Identify which cell holds the provided text, then report its [x, y] central coordinate. 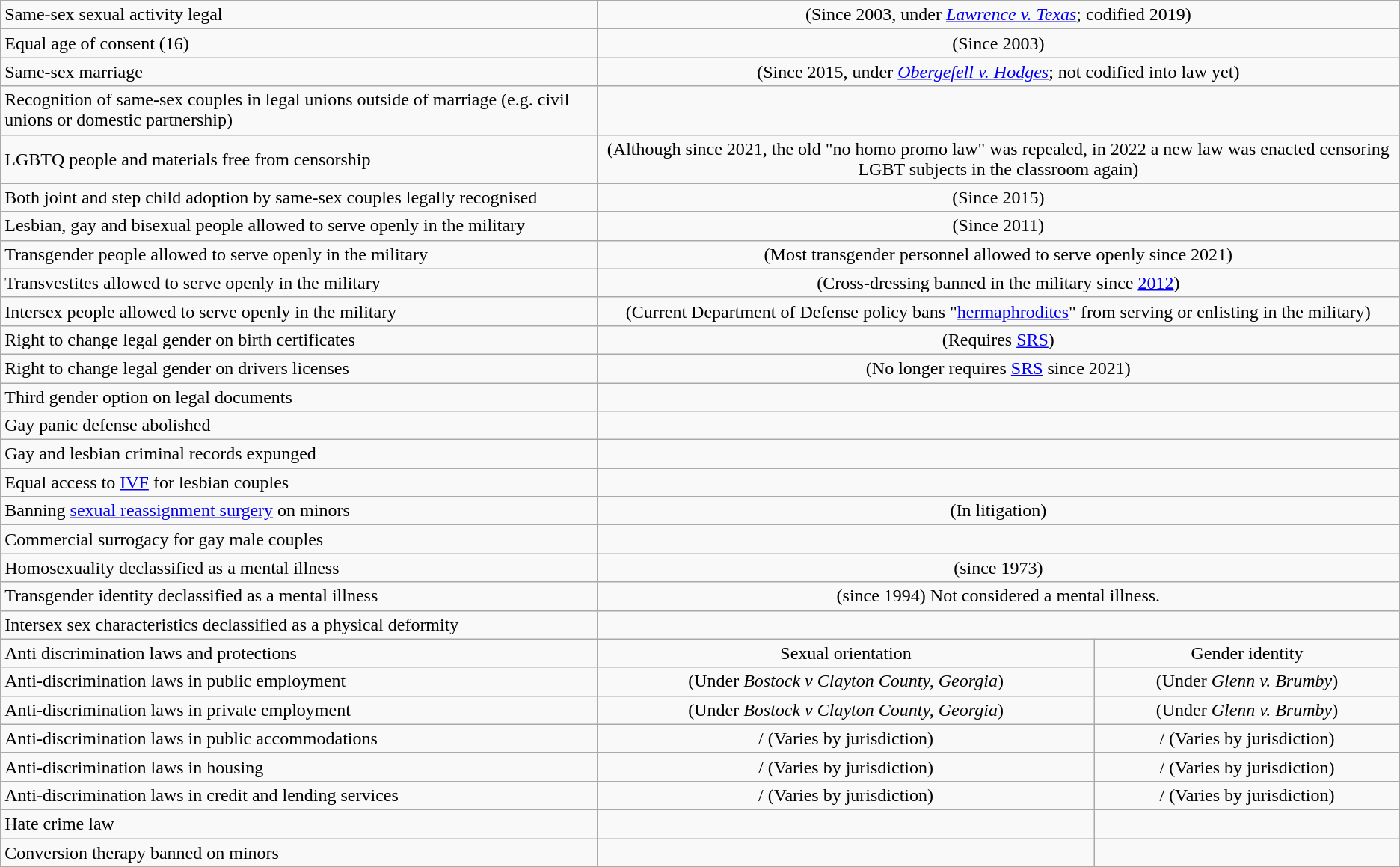
(Since 2003, under Lawrence v. Texas; codified 2019) [998, 15]
Homosexuality declassified as a mental illness [299, 568]
Commercial surrogacy for gay male couples [299, 539]
Anti-discrimination laws in credit and lending services [299, 795]
Gender identity [1247, 653]
Anti discrimination laws and protections [299, 653]
Gay panic defense abolished [299, 426]
Right to change legal gender on drivers licenses [299, 368]
Transgender identity declassified as a mental illness [299, 596]
Intersex people allowed to serve openly in the military [299, 311]
Same-sex marriage [299, 72]
(since 1994) Not considered a mental illness. [998, 596]
Transvestites allowed to serve openly in the military [299, 283]
Equal access to IVF for lesbian couples [299, 482]
Both joint and step child adoption by same-sex couples legally recognised [299, 197]
(In litigation) [998, 511]
(Cross-dressing banned in the military since 2012) [998, 283]
Right to change legal gender on birth certificates [299, 340]
(Requires SRS) [998, 340]
(Since 2011) [998, 226]
(Since 2015) [998, 197]
Same-sex sexual activity legal [299, 15]
(since 1973) [998, 568]
Sexual orientation [845, 653]
Gay and lesbian criminal records expunged [299, 454]
(Most transgender personnel allowed to serve openly since 2021) [998, 254]
Third gender option on legal documents [299, 397]
Equal age of consent (16) [299, 43]
(Since 2015, under Obergefell v. Hodges; not codified into law yet) [998, 72]
Transgender people allowed to serve openly in the military [299, 254]
(Since 2003) [998, 43]
Anti-discrimination laws in housing [299, 767]
Banning sexual reassignment surgery on minors [299, 511]
Anti-discrimination laws in public accommodations [299, 738]
LGBTQ people and materials free from censorship [299, 159]
Anti-discrimination laws in private employment [299, 710]
Lesbian, gay and bisexual people allowed to serve openly in the military [299, 226]
(Although since 2021, the old "no homo promo law" was repealed, in 2022 a new law was enacted censoring LGBT subjects in the classroom again) [998, 159]
Anti-discrimination laws in public employment [299, 681]
(No longer requires SRS since 2021) [998, 368]
(Current Department of Defense policy bans "hermaphrodites" from serving or enlisting in the military) [998, 311]
Hate crime law [299, 824]
Conversion therapy banned on minors [299, 852]
Recognition of same-sex couples in legal unions outside of marriage (e.g. civil unions or domestic partnership) [299, 111]
Intersex sex characteristics declassified as a physical deformity [299, 625]
